Return the [X, Y] coordinate for the center point of the cell that contains the specified text.  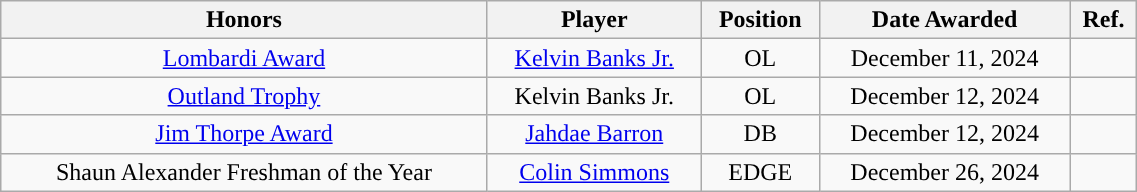
EDGE [760, 172]
Position [760, 20]
DB [760, 134]
December 11, 2024 [944, 58]
Lombardi Award [244, 58]
Honors [244, 20]
Shaun Alexander Freshman of the Year [244, 172]
Outland Trophy [244, 96]
Ref. [1104, 20]
Player [594, 20]
Date Awarded [944, 20]
December 26, 2024 [944, 172]
Colin Simmons [594, 172]
Jahdae Barron [594, 134]
Jim Thorpe Award [244, 134]
